Output the (X, Y) coordinate of the center of the cell containing the given text.  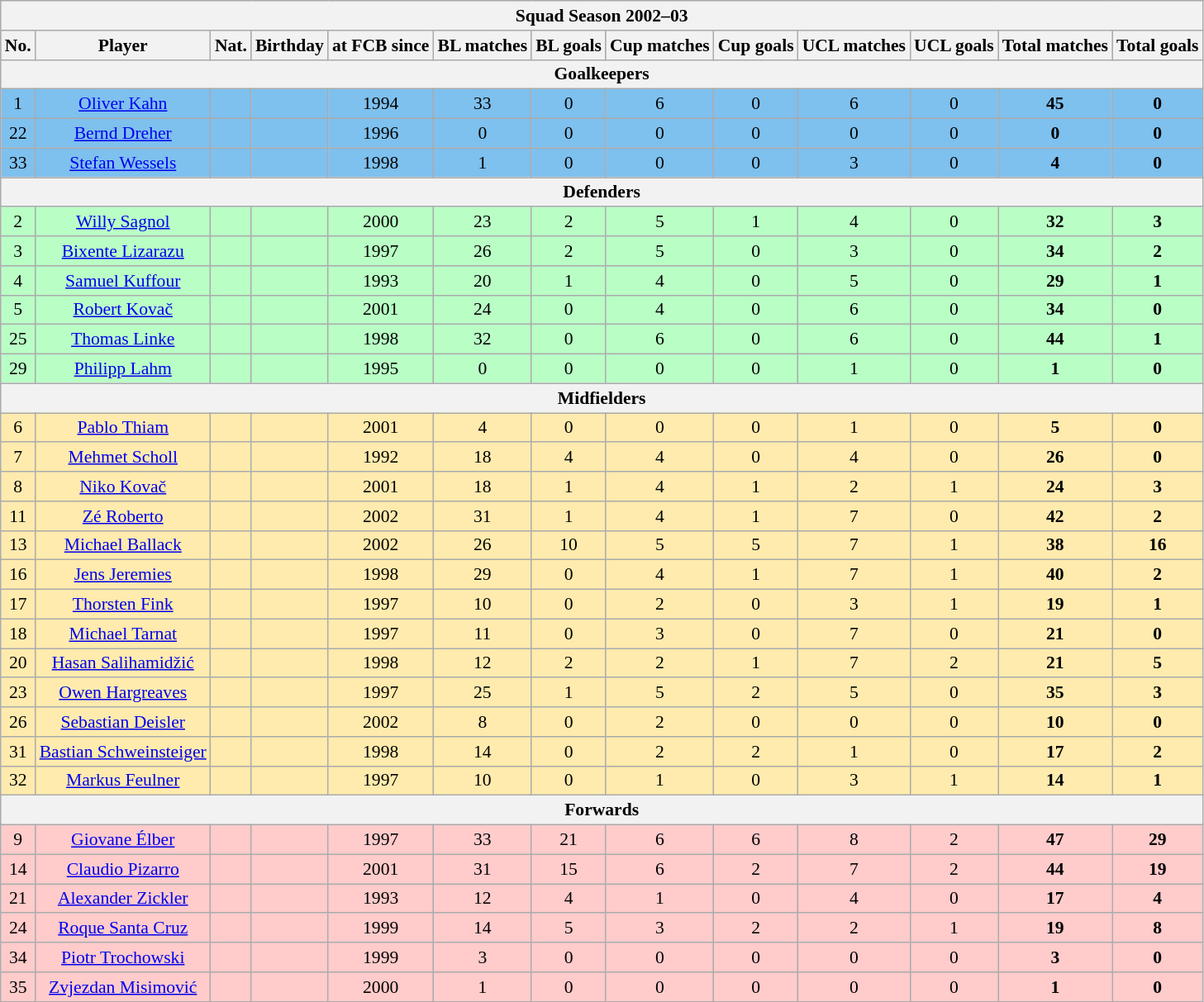
Defenders (602, 192)
UCL matches (854, 45)
Robert Kovač (123, 310)
at FCB since (381, 45)
Bixente Lizarazu (123, 251)
Hasan Salihamidžić (123, 663)
UCL goals (954, 45)
38 (1055, 545)
Birthday (289, 45)
Sebastian Deisler (123, 722)
Squad Season 2002–03 (602, 16)
Player (123, 45)
Total goals (1158, 45)
47 (1055, 840)
Michael Tarnat (123, 634)
Bastian Schweinsteiger (123, 752)
BL matches (483, 45)
Forwards (602, 810)
Midfielders (602, 398)
Roque Santa Cruz (123, 928)
Cup goals (756, 45)
42 (1055, 516)
Nat. (231, 45)
BL goals (569, 45)
Cup matches (659, 45)
1995 (381, 369)
Total matches (1055, 45)
Jens Jeremies (123, 575)
Samuel Kuffour (123, 281)
Pablo Thiam (123, 428)
Claudio Pizarro (123, 869)
Goalkeepers (602, 74)
Philipp Lahm (123, 369)
22 (18, 134)
1996 (381, 134)
Michael Ballack (123, 545)
Zé Roberto (123, 516)
Thorsten Fink (123, 605)
Willy Sagnol (123, 222)
Giovane Élber (123, 840)
Oliver Kahn (123, 104)
1992 (381, 458)
Alexander Zickler (123, 899)
13 (18, 545)
Zvjezdan Misimović (123, 987)
Mehmet Scholl (123, 458)
Owen Hargreaves (123, 693)
Piotr Trochowski (123, 957)
Niko Kovač (123, 487)
40 (1055, 575)
Markus Feulner (123, 781)
Stefan Wessels (123, 163)
Thomas Linke (123, 340)
1994 (381, 104)
No. (18, 45)
45 (1055, 104)
Bernd Dreher (123, 134)
15 (569, 869)
9 (18, 840)
